Identify which cell holds the provided text, then report its (x, y) central coordinate. 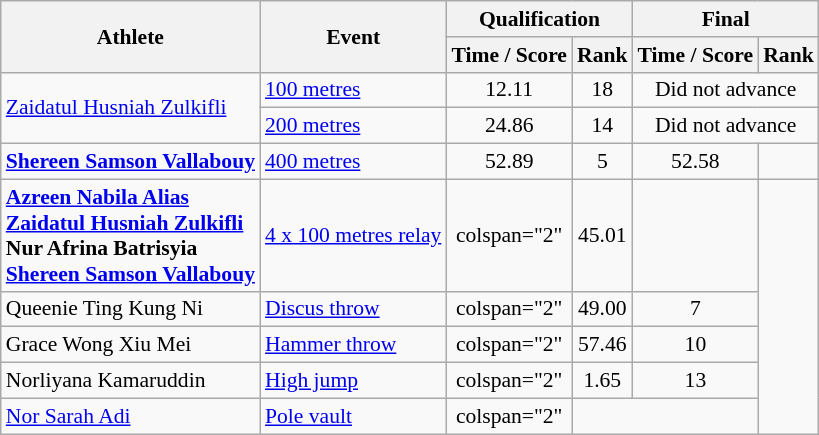
Zaidatul Husniah Zulkifli (130, 108)
Discus throw (353, 309)
Qualification (539, 19)
24.86 (509, 126)
Nor Sarah Adi (130, 416)
18 (602, 90)
12.11 (509, 90)
4 x 100 metres relay (353, 235)
400 metres (353, 162)
10 (696, 345)
7 (696, 309)
49.00 (602, 309)
5 (602, 162)
52.58 (696, 162)
200 metres (353, 126)
57.46 (602, 345)
Queenie Ting Kung Ni (130, 309)
Shereen Samson Vallabouy (130, 162)
Azreen Nabila AliasZaidatul Husniah ZulkifliNur Afrina BatrisyiaShereen Samson Vallabouy (130, 235)
52.89 (509, 162)
High jump (353, 381)
45.01 (602, 235)
Norliyana Kamaruddin (130, 381)
1.65 (602, 381)
100 metres (353, 90)
Hammer throw (353, 345)
Pole vault (353, 416)
Final (726, 19)
13 (696, 381)
Athlete (130, 36)
Event (353, 36)
Grace Wong Xiu Mei (130, 345)
14 (602, 126)
